For the text-containing cell, return its midpoint in (X, Y) coordinate format. 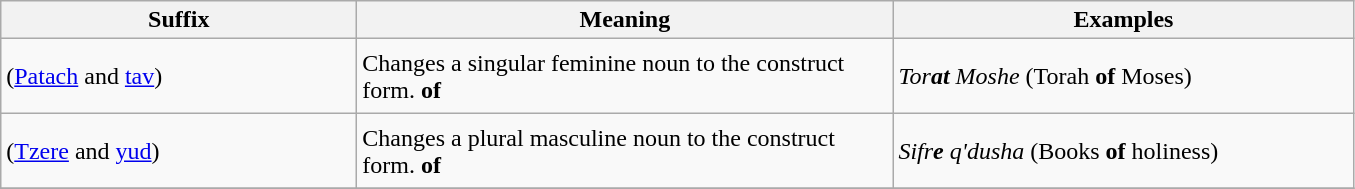
Meaning (625, 20)
Changes a singular feminine noun to the construct form. of (625, 76)
Suffix (179, 20)
Torat Moshe (Torah of Moses) (1124, 76)
(Patach and tav) (179, 76)
Sifre q'dusha (Books of holiness) (1124, 152)
Examples (1124, 20)
(Tzere and yud) (179, 152)
Changes a plural masculine noun to the construct form. of (625, 152)
